Output the (x, y) coordinate of the center of the cell containing the given text.  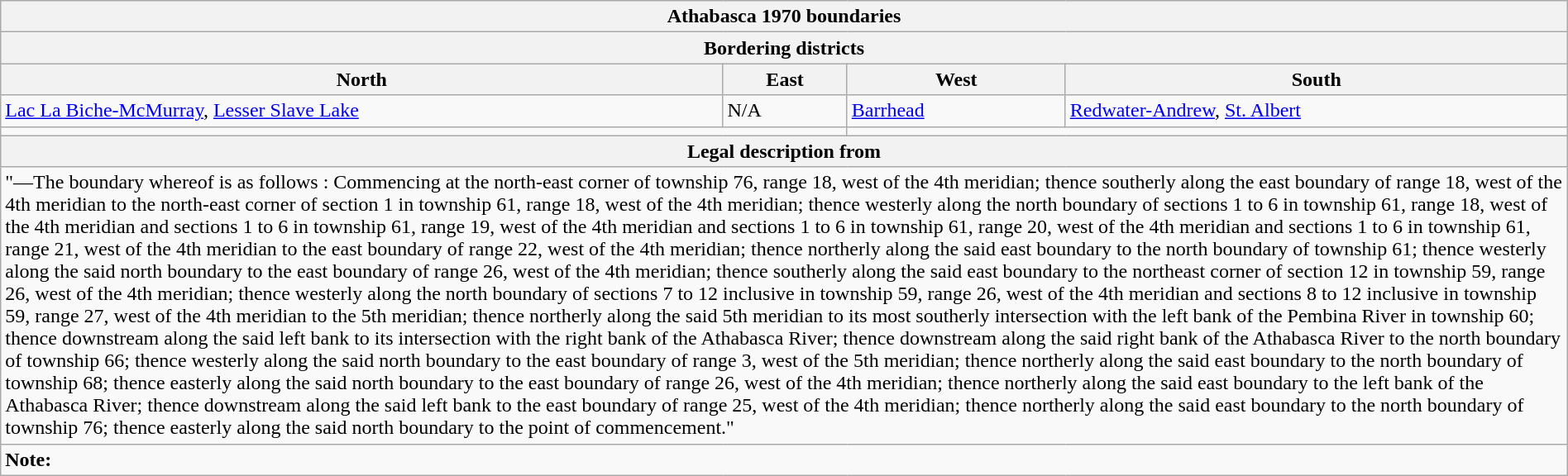
Bordering districts (784, 48)
West (956, 79)
North (362, 79)
Lac La Biche-McMurray, Lesser Slave Lake (362, 111)
South (1317, 79)
N/A (785, 111)
Barrhead (956, 111)
Note: (784, 459)
East (785, 79)
Athabasca 1970 boundaries (784, 17)
Legal description from (784, 151)
Redwater-Andrew, St. Albert (1317, 111)
